Extract the [X, Y] coordinate from the center of the cell holding the provided text.  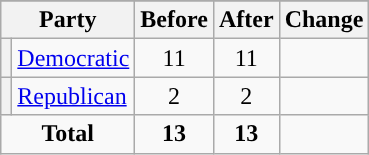
Total [68, 134]
After [246, 20]
Republican [74, 96]
Party [68, 20]
Before [174, 20]
Change [324, 20]
Democratic [74, 58]
